Return (x, y) of the center of cell containing provided text 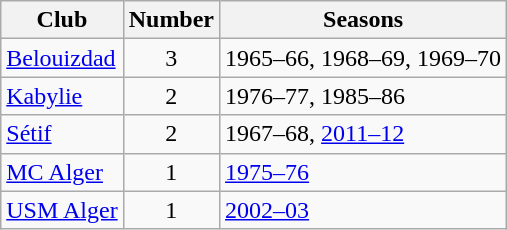
Kabylie (62, 96)
1975–76 (364, 172)
Seasons (364, 20)
MC Alger (62, 172)
USM Alger (62, 210)
Number (171, 20)
1967–68, 2011–12 (364, 134)
Sétif (62, 134)
3 (171, 58)
2002–03 (364, 210)
Club (62, 20)
Belouizdad (62, 58)
1965–66, 1968–69, 1969–70 (364, 58)
1976–77, 1985–86 (364, 96)
